Provide the [X, Y] coordinate of the cell's center where the given text is located.  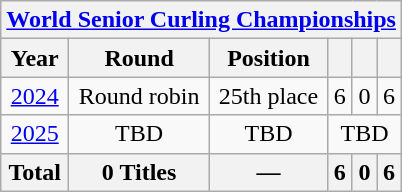
Position [269, 58]
2024 [35, 96]
Round [140, 58]
— [269, 172]
World Senior Curling Championships [202, 20]
0 Titles [140, 172]
Year [35, 58]
25th place [269, 96]
Round robin [140, 96]
2025 [35, 134]
Total [35, 172]
